Return [X, Y] of the center of cell containing provided text 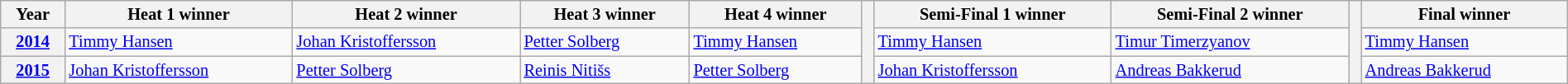
Heat 2 winner [407, 14]
Reinis Nitišs [605, 70]
Heat 3 winner [605, 14]
Timur Timerzyanov [1231, 42]
Heat 1 winner [179, 14]
Heat 4 winner [776, 14]
Semi-Final 2 winner [1231, 14]
2014 [33, 42]
2015 [33, 70]
Year [33, 14]
Semi-Final 1 winner [992, 14]
Final winner [1465, 14]
